Capture the cell that displays the provided text and extract its [X, Y] central coordinate. 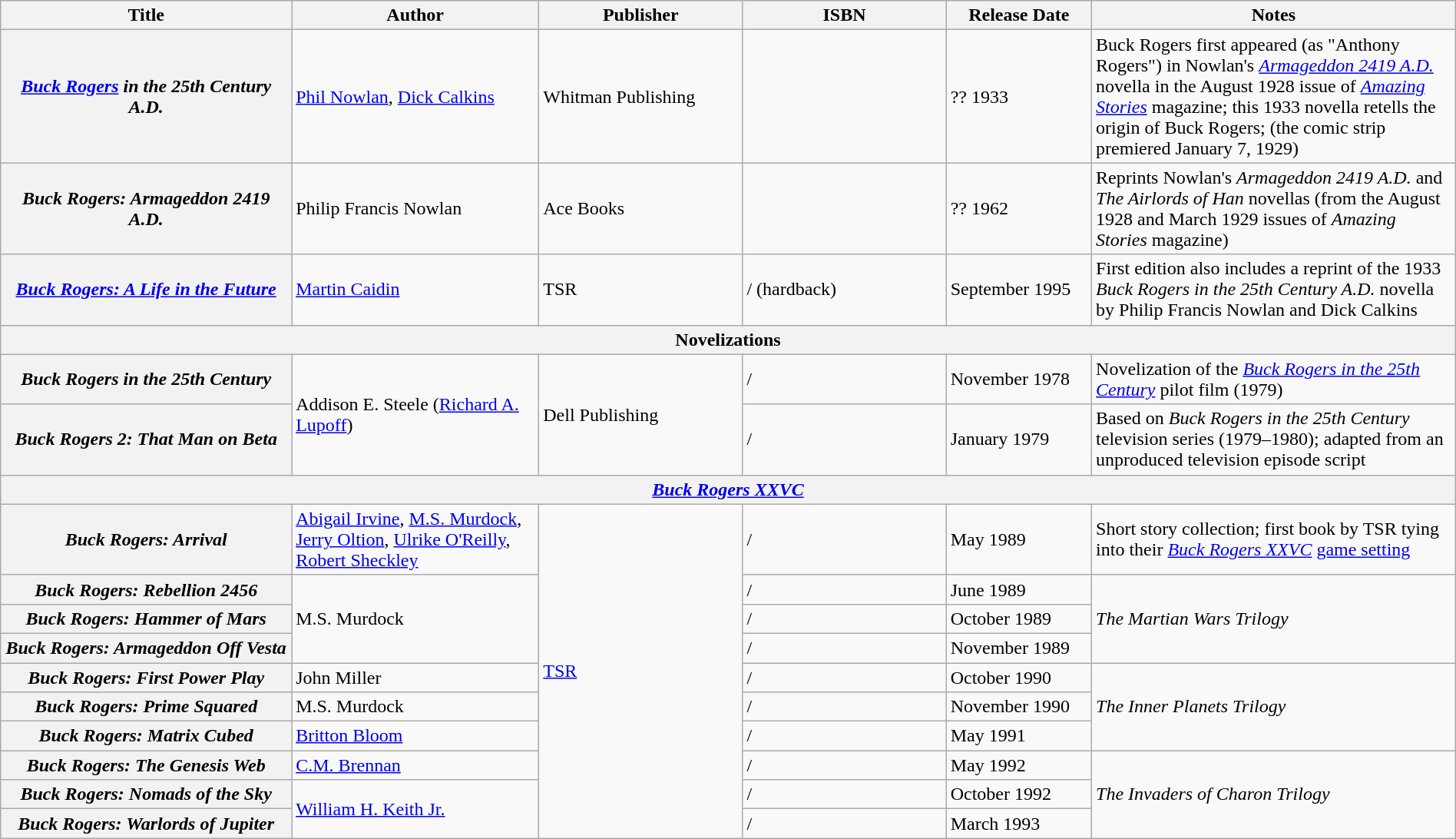
Buck Rogers: First Power Play [146, 677]
Title [146, 15]
October 1992 [1018, 794]
Buck Rogers: Armageddon 2419 A.D. [146, 209]
Short story collection; first book by TSR tying into their Buck Rogers XXVC game setting [1274, 539]
Buck Rogers in the 25th Century [146, 380]
The Invaders of Charon Trilogy [1274, 794]
Buck Rogers: Armageddon Off Vesta [146, 648]
Buck Rogers XXVC [728, 489]
Phil Nowlan, Dick Calkins [415, 97]
Buck Rogers: The Genesis Web [146, 765]
Notes [1274, 15]
John Miller [415, 677]
Ace Books [640, 209]
?? 1962 [1018, 209]
November 1989 [1018, 648]
May 1989 [1018, 539]
First edition also includes a reprint of the 1933 Buck Rogers in the 25th Century A.D. novella by Philip Francis Nowlan and Dick Calkins [1274, 290]
/ (hardback) [845, 290]
May 1992 [1018, 765]
Abigail Irvine, M.S. Murdock, Jerry Oltion, Ulrike O'Reilly, Robert Sheckley [415, 539]
Britton Bloom [415, 736]
William H. Keith Jr. [415, 809]
May 1991 [1018, 736]
November 1990 [1018, 707]
Buck Rogers: Nomads of the Sky [146, 794]
June 1989 [1018, 589]
ISBN [845, 15]
Release Date [1018, 15]
October 1989 [1018, 618]
Dell Publishing [640, 415]
March 1993 [1018, 824]
January 1979 [1018, 439]
November 1978 [1018, 380]
Based on Buck Rogers in the 25th Century television series (1979–1980); adapted from an unproduced television episode script [1274, 439]
Whitman Publishing [640, 97]
Publisher [640, 15]
Buck Rogers: Arrival [146, 539]
October 1990 [1018, 677]
The Martian Wars Trilogy [1274, 618]
Reprints Nowlan's Armageddon 2419 A.D. and The Airlords of Han novellas (from the August 1928 and March 1929 issues of Amazing Stories magazine) [1274, 209]
Author [415, 15]
Martin Caidin [415, 290]
Novelizations [728, 340]
Buck Rogers: A Life in the Future [146, 290]
Philip Francis Nowlan [415, 209]
The Inner Planets Trilogy [1274, 706]
September 1995 [1018, 290]
C.M. Brennan [415, 765]
Buck Rogers: Rebellion 2456 [146, 589]
Buck Rogers: Prime Squared [146, 707]
?? 1933 [1018, 97]
Buck Rogers in the 25th Century A.D. [146, 97]
Buck Rogers: Matrix Cubed [146, 736]
Buck Rogers: Warlords of Jupiter [146, 824]
Buck Rogers 2: That Man on Beta [146, 439]
Novelization of the Buck Rogers in the 25th Century pilot film (1979) [1274, 380]
Addison E. Steele (Richard A. Lupoff) [415, 415]
Buck Rogers: Hammer of Mars [146, 618]
